Capture the cell that displays the provided text and extract its [x, y] central coordinate. 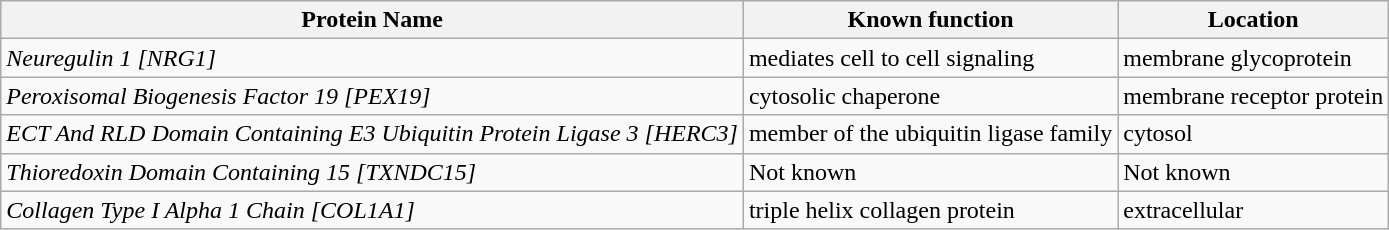
extracellular [1254, 210]
Protein Name [372, 20]
mediates cell to cell signaling [930, 58]
cytosolic chaperone [930, 96]
membrane glycoprotein [1254, 58]
Collagen Type I Alpha 1 Chain [COL1A1] [372, 210]
ECT And RLD Domain Containing E3 Ubiquitin Protein Ligase 3 [HERC3] [372, 134]
Location [1254, 20]
member of the ubiquitin ligase family [930, 134]
Known function [930, 20]
triple helix collagen protein [930, 210]
membrane receptor protein [1254, 96]
Thioredoxin Domain Containing 15 [TXNDC15] [372, 172]
Neuregulin 1 [NRG1] [372, 58]
cytosol [1254, 134]
Peroxisomal Biogenesis Factor 19 [PEX19] [372, 96]
